Return [x, y] of the center of cell containing provided text 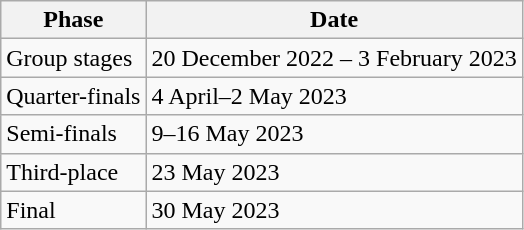
23 May 2023 [334, 172]
20 December 2022 – 3 February 2023 [334, 58]
Semi-finals [74, 134]
Group stages [74, 58]
30 May 2023 [334, 210]
Phase [74, 20]
Final [74, 210]
Date [334, 20]
Quarter-finals [74, 96]
Third-place [74, 172]
4 April–2 May 2023 [334, 96]
9–16 May 2023 [334, 134]
